Output the [x, y] coordinate of the center of the cell containing the given text.  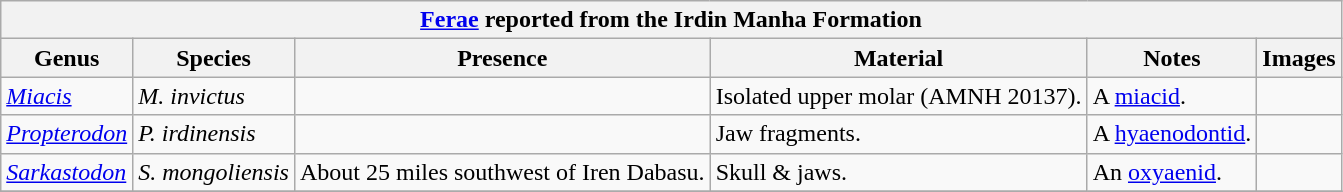
Species [214, 58]
Images [1299, 58]
Ferae reported from the Irdin Manha Formation [671, 20]
Material [898, 58]
Miacis [67, 96]
Skull & jaws. [898, 172]
S. mongoliensis [214, 172]
Jaw fragments. [898, 134]
Presence [502, 58]
Genus [67, 58]
Sarkastodon [67, 172]
M. invictus [214, 96]
An oxyaenid. [1172, 172]
Isolated upper molar (AMNH 20137). [898, 96]
P. irdinensis [214, 134]
Notes [1172, 58]
A miacid. [1172, 96]
About 25 miles southwest of Iren Dabasu. [502, 172]
A hyaenodontid. [1172, 134]
Propterodon [67, 134]
